Search for the cell housing the specified text and yield its [x, y] center coordinate. 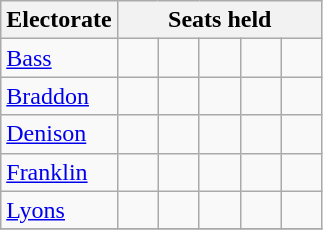
Franklin [59, 172]
Lyons [59, 210]
Seats held [220, 20]
Denison [59, 134]
Electorate [59, 20]
Bass [59, 58]
Braddon [59, 96]
